Search for the cell housing the specified text and yield its (x, y) center coordinate. 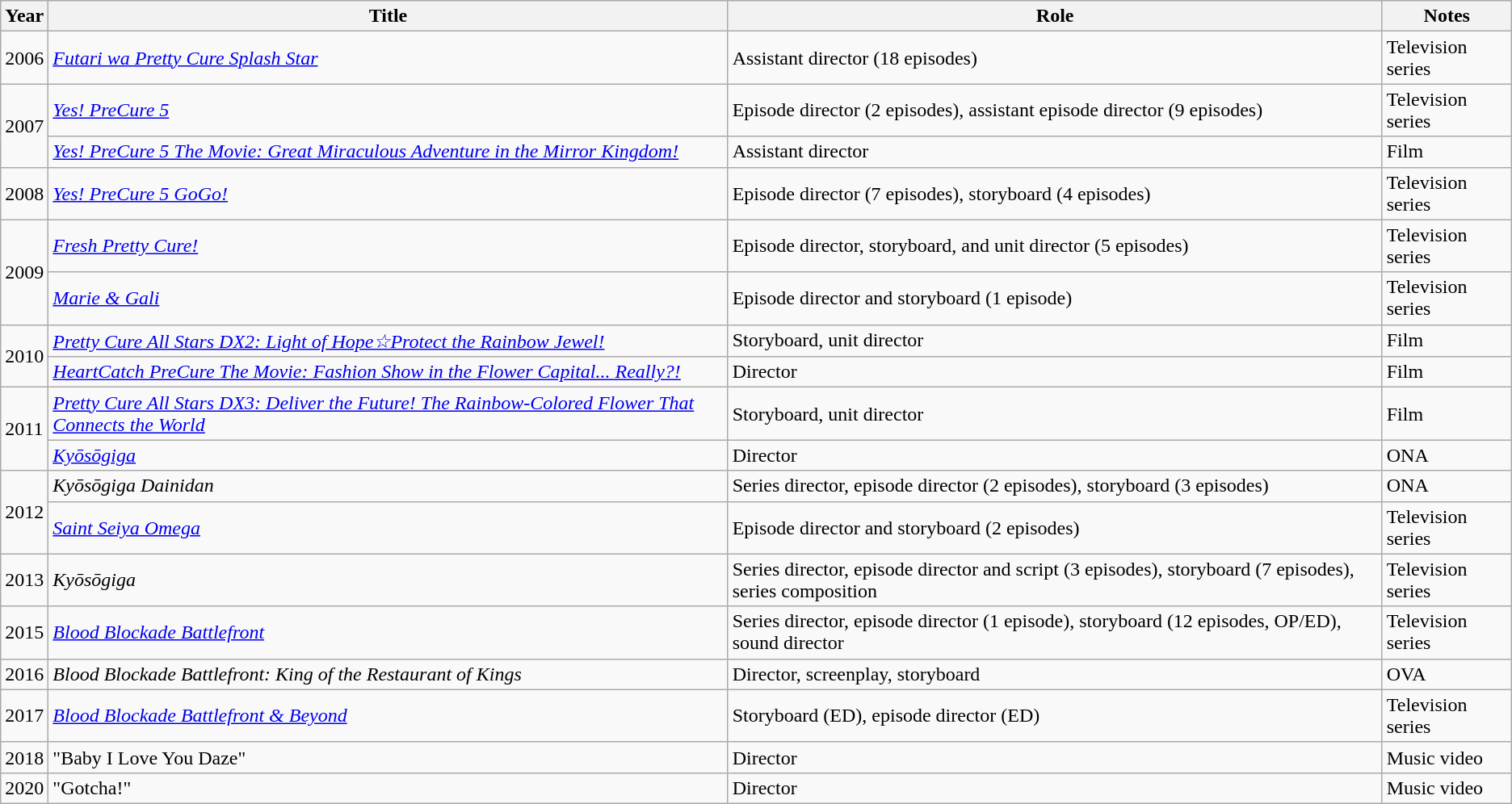
Futari wa Pretty Cure Splash Star (388, 58)
Blood Blockade Battlefront & Beyond (388, 715)
2008 (24, 194)
Blood Blockade Battlefront (388, 633)
2013 (24, 580)
HeartCatch PreCure The Movie: Fashion Show in the Flower Capital... Really?! (388, 372)
Series director, episode director and script (3 episodes), storyboard (7 episodes), series composition (1055, 580)
2012 (24, 512)
Series director, episode director (2 episodes), storyboard (3 episodes) (1055, 486)
Yes! PreCure 5 The Movie: Great Miraculous Adventure in the Mirror Kingdom! (388, 152)
Assistant director (18 episodes) (1055, 58)
2006 (24, 58)
"Baby I Love You Daze" (388, 757)
Notes (1447, 16)
2018 (24, 757)
Blood Blockade Battlefront: King of the Restaurant of Kings (388, 674)
Pretty Cure All Stars DX2: Light of Hope☆Protect the Rainbow Jewel! (388, 341)
2007 (24, 126)
Marie & Gali (388, 299)
2009 (24, 272)
2011 (24, 429)
Episode director and storyboard (2 episodes) (1055, 528)
2010 (24, 356)
Year (24, 16)
Yes! PreCure 5 (388, 110)
Yes! PreCure 5 GoGo! (388, 194)
Saint Seiya Omega (388, 528)
Assistant director (1055, 152)
Episode director (2 episodes), assistant episode director (9 episodes) (1055, 110)
"Gotcha!" (388, 788)
Episode director and storyboard (1 episode) (1055, 299)
Episode director, storyboard, and unit director (5 episodes) (1055, 245)
Fresh Pretty Cure! (388, 245)
Director, screenplay, storyboard (1055, 674)
2015 (24, 633)
2016 (24, 674)
Role (1055, 16)
2017 (24, 715)
Kyōsōgiga Dainidan (388, 486)
Series director, episode director (1 episode), storyboard (12 episodes, OP/ED), sound director (1055, 633)
OVA (1447, 674)
Pretty Cure All Stars DX3: Deliver the Future! The Rainbow-Colored Flower That Connects the World (388, 413)
2020 (24, 788)
Storyboard (ED), episode director (ED) (1055, 715)
Title (388, 16)
Episode director (7 episodes), storyboard (4 episodes) (1055, 194)
